Identify which cell holds the provided text, then report its [X, Y] central coordinate. 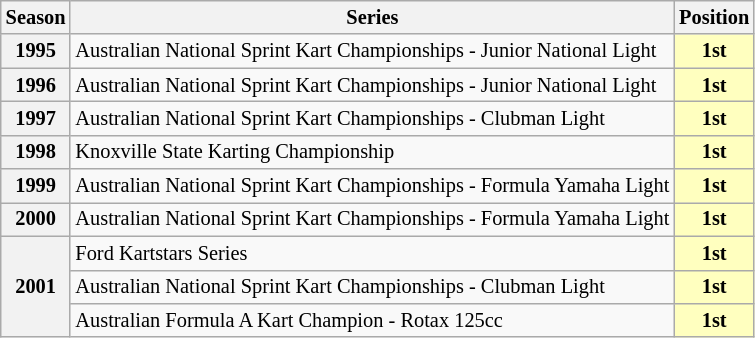
2000 [36, 219]
1997 [36, 118]
1999 [36, 186]
1998 [36, 152]
Australian Formula A Kart Champion - Rotax 125cc [372, 320]
Ford Kartstars Series [372, 253]
Position [714, 17]
Knoxville State Karting Championship [372, 152]
1996 [36, 85]
Series [372, 17]
1995 [36, 51]
2001 [36, 286]
Season [36, 17]
